For the text-containing cell, return its midpoint in (x, y) coordinate format. 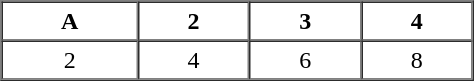
6 (305, 60)
A (70, 22)
3 (305, 22)
8 (417, 60)
